Provide the [X, Y] coordinate of the cell's center where the given text is located.  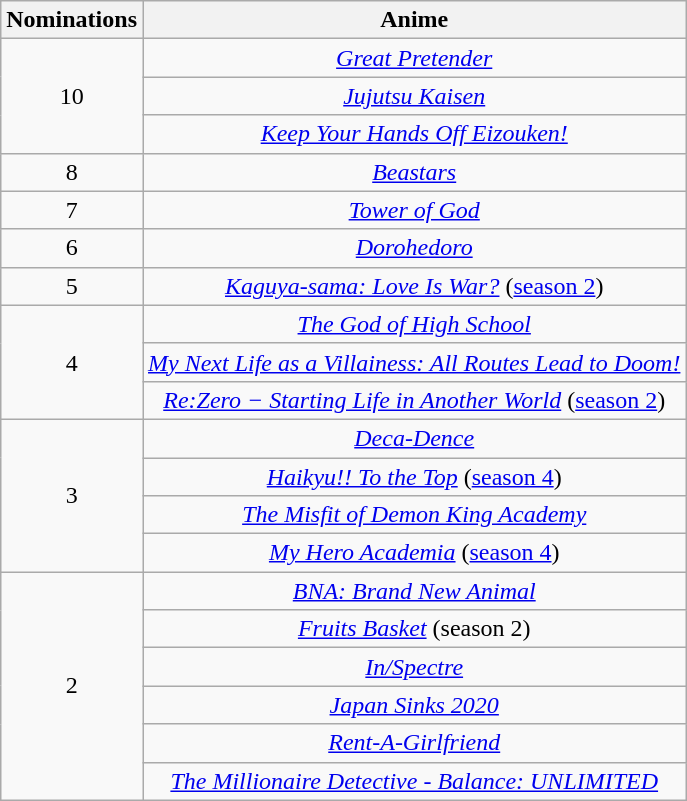
Fruits Basket (season 2) [414, 629]
6 [72, 248]
8 [72, 172]
Rent-A-Girlfriend [414, 743]
Anime [414, 20]
Great Pretender [414, 58]
3 [72, 495]
Keep Your Hands Off Eizouken! [414, 134]
In/Spectre [414, 667]
Dorohedoro [414, 248]
The Millionaire Detective - Balance: UNLIMITED [414, 781]
Kaguya-sama: Love Is War? (season 2) [414, 286]
The Misfit of Demon King Academy [414, 515]
Jujutsu Kaisen [414, 96]
Nominations [72, 20]
My Next Life as a Villainess: All Routes Lead to Doom! [414, 362]
Japan Sinks 2020 [414, 705]
10 [72, 96]
Beastars [414, 172]
The God of High School [414, 324]
My Hero Academia (season 4) [414, 553]
Haikyu!! To the Top (season 4) [414, 477]
4 [72, 362]
2 [72, 686]
Tower of God [414, 210]
Re:Zero − Starting Life in Another World (season 2) [414, 400]
Deca-Dence [414, 438]
7 [72, 210]
BNA: Brand New Animal [414, 591]
5 [72, 286]
